Return (x, y) of the center of cell containing provided text 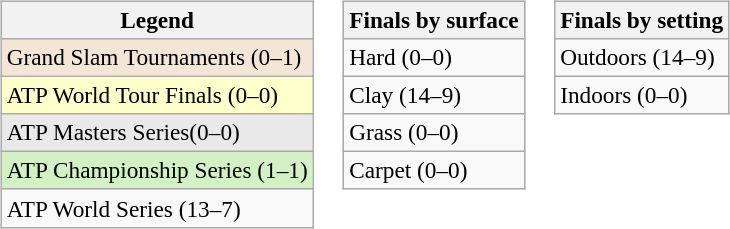
ATP World Series (13–7) (157, 208)
Legend (157, 20)
ATP Championship Series (1–1) (157, 171)
Finals by surface (434, 20)
Grass (0–0) (434, 133)
Indoors (0–0) (642, 95)
ATP Masters Series(0–0) (157, 133)
Carpet (0–0) (434, 171)
Hard (0–0) (434, 57)
ATP World Tour Finals (0–0) (157, 95)
Outdoors (14–9) (642, 57)
Clay (14–9) (434, 95)
Finals by setting (642, 20)
Grand Slam Tournaments (0–1) (157, 57)
